Scan for the cell matching the given text and deliver its (x, y) coordinate at center. 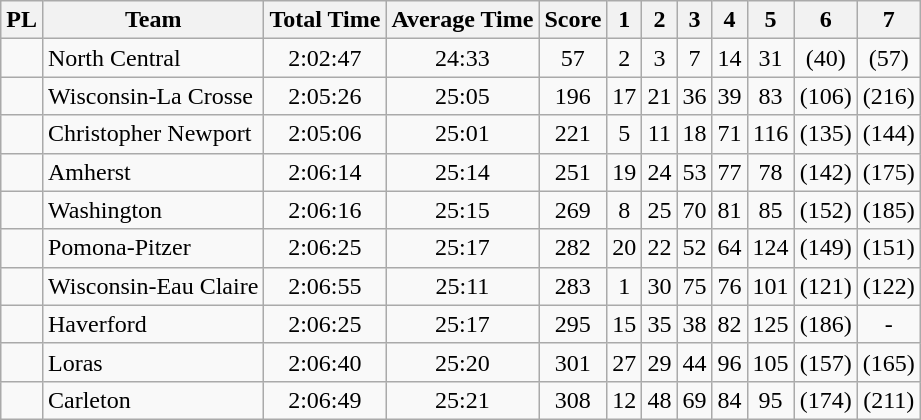
52 (694, 248)
25 (660, 210)
77 (730, 172)
(165) (888, 362)
2:05:06 (325, 134)
283 (573, 286)
8 (624, 210)
(121) (826, 286)
84 (730, 400)
(211) (888, 400)
308 (573, 400)
38 (694, 324)
25:14 (462, 172)
36 (694, 96)
Team (152, 20)
196 (573, 96)
17 (624, 96)
(144) (888, 134)
27 (624, 362)
(174) (826, 400)
North Central (152, 58)
15 (624, 324)
301 (573, 362)
30 (660, 286)
31 (770, 58)
(122) (888, 286)
24 (660, 172)
282 (573, 248)
69 (694, 400)
Pomona-Pitzer (152, 248)
57 (573, 58)
(152) (826, 210)
25:15 (462, 210)
21 (660, 96)
48 (660, 400)
Carleton (152, 400)
6 (826, 20)
(185) (888, 210)
25:11 (462, 286)
125 (770, 324)
Washington (152, 210)
71 (730, 134)
96 (730, 362)
2:05:26 (325, 96)
251 (573, 172)
25:20 (462, 362)
Wisconsin-La Crosse (152, 96)
2:06:16 (325, 210)
2:06:55 (325, 286)
76 (730, 286)
(106) (826, 96)
(149) (826, 248)
2:02:47 (325, 58)
Total Time (325, 20)
70 (694, 210)
2:06:40 (325, 362)
29 (660, 362)
295 (573, 324)
75 (694, 286)
24:33 (462, 58)
83 (770, 96)
14 (730, 58)
269 (573, 210)
25:01 (462, 134)
(216) (888, 96)
53 (694, 172)
(175) (888, 172)
81 (730, 210)
- (888, 324)
101 (770, 286)
Loras (152, 362)
25:05 (462, 96)
(40) (826, 58)
82 (730, 324)
(57) (888, 58)
95 (770, 400)
116 (770, 134)
2:06:14 (325, 172)
35 (660, 324)
(186) (826, 324)
Score (573, 20)
22 (660, 248)
78 (770, 172)
105 (770, 362)
18 (694, 134)
4 (730, 20)
Average Time (462, 20)
(157) (826, 362)
64 (730, 248)
221 (573, 134)
Wisconsin-Eau Claire (152, 286)
Amherst (152, 172)
Haverford (152, 324)
44 (694, 362)
25:21 (462, 400)
(151) (888, 248)
12 (624, 400)
(142) (826, 172)
Christopher Newport (152, 134)
PL (22, 20)
(135) (826, 134)
19 (624, 172)
85 (770, 210)
2:06:49 (325, 400)
124 (770, 248)
11 (660, 134)
39 (730, 96)
20 (624, 248)
